Identify which cell holds the provided text, then report its [X, Y] central coordinate. 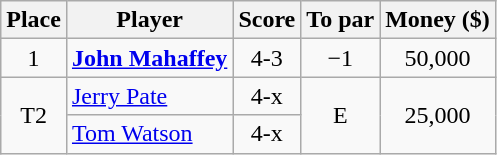
Player [149, 20]
Jerry Pate [149, 96]
Money ($) [438, 20]
Score [267, 20]
John Mahaffey [149, 58]
To par [340, 20]
Tom Watson [149, 134]
−1 [340, 58]
E [340, 115]
T2 [34, 115]
4-3 [267, 58]
1 [34, 58]
25,000 [438, 115]
Place [34, 20]
50,000 [438, 58]
